For the text-containing cell, return its midpoint in [X, Y] coordinate format. 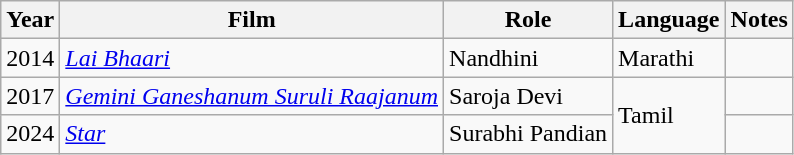
2024 [30, 134]
Role [528, 20]
2017 [30, 96]
Film [252, 20]
Gemini Ganeshanum Suruli Raajanum [252, 96]
Saroja Devi [528, 96]
Marathi [669, 58]
Lai Bhaari [252, 58]
Star [252, 134]
Notes [759, 20]
Nandhini [528, 58]
2014 [30, 58]
Tamil [669, 115]
Surabhi Pandian [528, 134]
Language [669, 20]
Year [30, 20]
